Identify which cell holds the provided text, then report its (X, Y) central coordinate. 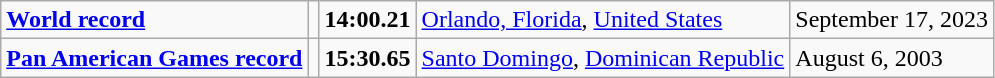
Santo Domingo, Dominican Republic (603, 58)
Orlando, Florida, United States (603, 20)
September 17, 2023 (892, 20)
15:30.65 (368, 58)
Pan American Games record (154, 58)
August 6, 2003 (892, 58)
14:00.21 (368, 20)
World record (154, 20)
